Return [X, Y] of the center of cell containing provided text 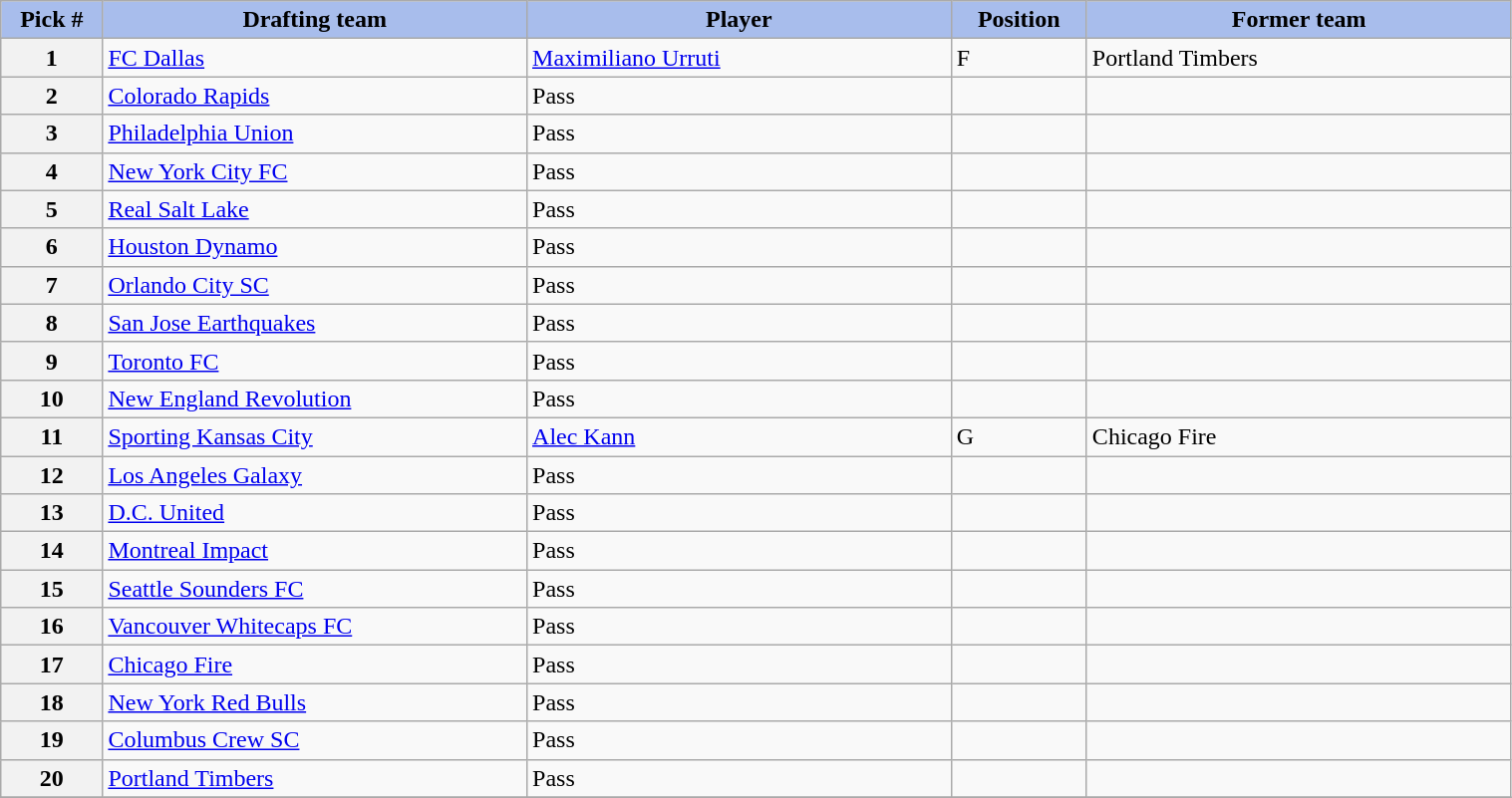
Houston Dynamo [315, 247]
6 [52, 247]
Toronto FC [315, 361]
D.C. United [315, 513]
4 [52, 171]
Montreal Impact [315, 551]
11 [52, 436]
Vancouver Whitecaps FC [315, 627]
13 [52, 513]
7 [52, 285]
F [1019, 58]
San Jose Earthquakes [315, 323]
9 [52, 361]
New York Red Bulls [315, 702]
3 [52, 133]
New England Revolution [315, 399]
14 [52, 551]
17 [52, 665]
16 [52, 627]
Alec Kann [740, 436]
Position [1019, 20]
G [1019, 436]
19 [52, 740]
8 [52, 323]
FC Dallas [315, 58]
Philadelphia Union [315, 133]
Seattle Sounders FC [315, 589]
2 [52, 96]
18 [52, 702]
12 [52, 475]
1 [52, 58]
15 [52, 589]
Real Salt Lake [315, 209]
Columbus Crew SC [315, 740]
20 [52, 778]
Los Angeles Galaxy [315, 475]
Former team [1299, 20]
Maximiliano Urruti [740, 58]
Colorado Rapids [315, 96]
Sporting Kansas City [315, 436]
Orlando City SC [315, 285]
Player [740, 20]
5 [52, 209]
Drafting team [315, 20]
10 [52, 399]
New York City FC [315, 171]
Pick # [52, 20]
